Identify which cell holds the provided text, then report its (X, Y) central coordinate. 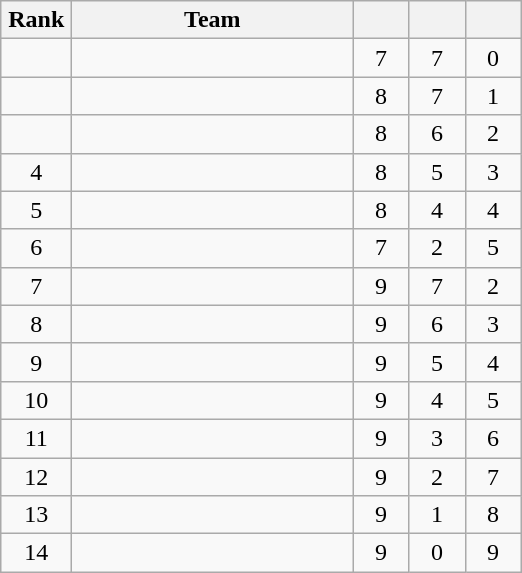
13 (36, 515)
Team (212, 20)
11 (36, 438)
10 (36, 400)
12 (36, 477)
14 (36, 553)
Rank (36, 20)
